Capture the cell that displays the provided text and extract its [x, y] central coordinate. 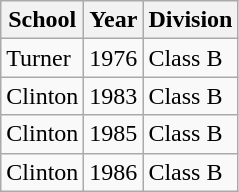
Turner [42, 58]
Year [114, 20]
School [42, 20]
1976 [114, 58]
1983 [114, 96]
Division [190, 20]
1986 [114, 172]
1985 [114, 134]
